Provide the [x, y] coordinate of the cell's center where the given text is located.  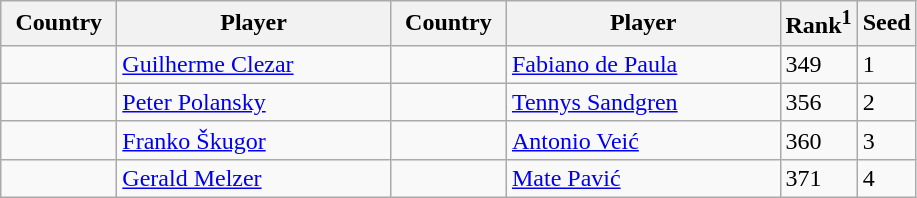
371 [818, 178]
Franko Škugor [254, 140]
2 [886, 102]
Fabiano de Paula [643, 64]
Gerald Melzer [254, 178]
360 [818, 140]
3 [886, 140]
4 [886, 178]
349 [818, 64]
1 [886, 64]
Seed [886, 24]
Tennys Sandgren [643, 102]
Peter Polansky [254, 102]
Mate Pavić [643, 178]
Rank1 [818, 24]
Antonio Veić [643, 140]
356 [818, 102]
Guilherme Clezar [254, 64]
